For the text-containing cell, return its midpoint in (x, y) coordinate format. 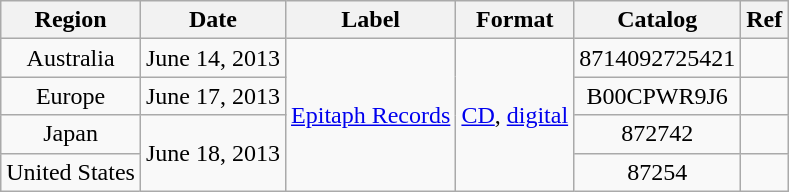
June 14, 2013 (212, 58)
Epitaph Records (371, 115)
CD, digital (515, 115)
B00CPWR9J6 (658, 96)
Format (515, 20)
Japan (71, 134)
872742 (658, 134)
June 18, 2013 (212, 153)
Label (371, 20)
87254 (658, 172)
June 17, 2013 (212, 96)
Region (71, 20)
8714092725421 (658, 58)
Ref (764, 20)
Europe (71, 96)
Date (212, 20)
Australia (71, 58)
Catalog (658, 20)
United States (71, 172)
